Capture the cell that displays the provided text and extract its [x, y] central coordinate. 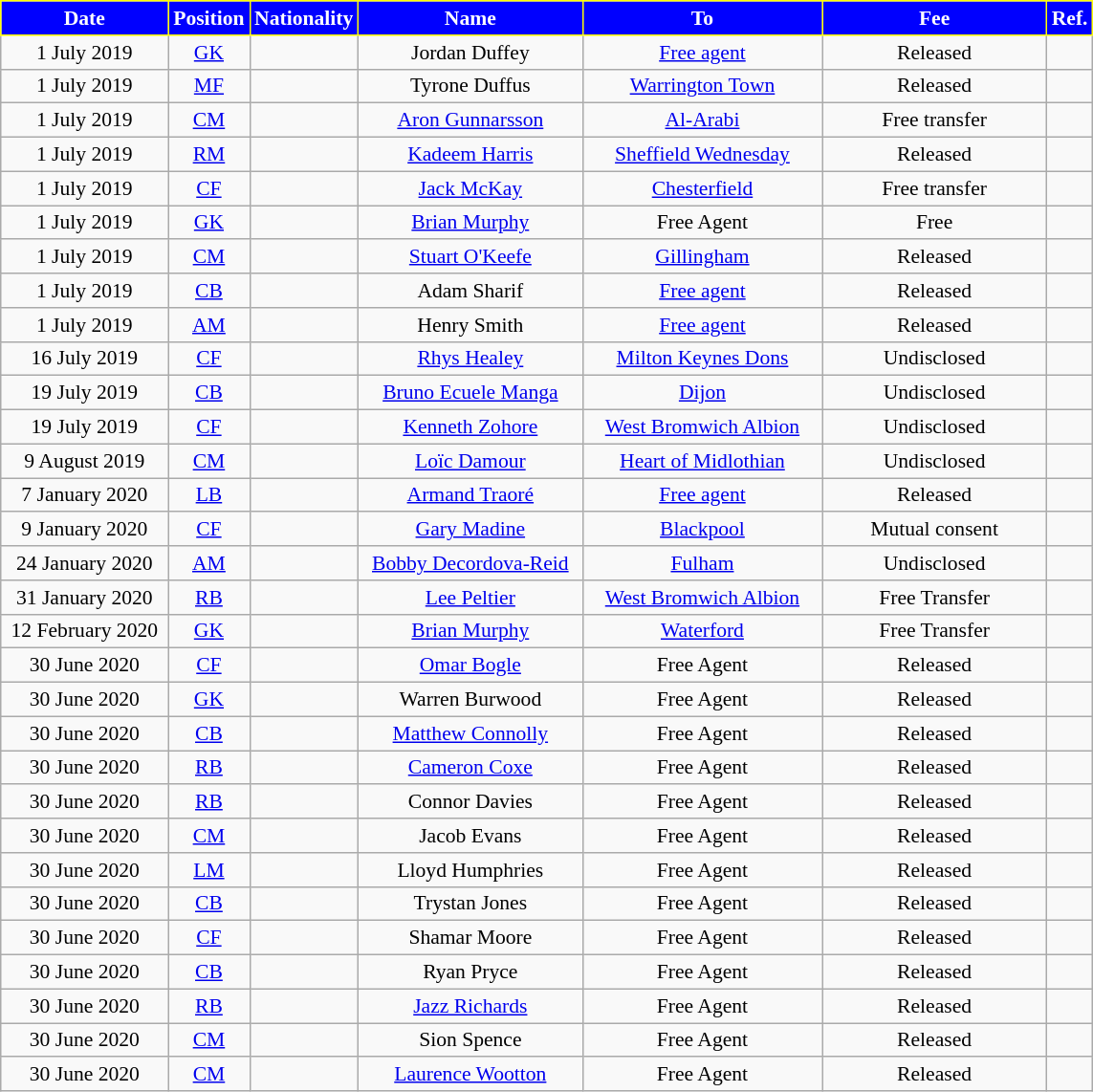
16 July 2019 [84, 359]
Chesterfield [702, 188]
9 August 2019 [84, 461]
Armand Traoré [470, 495]
Mutual consent [935, 530]
Gillingham [702, 257]
Matthew Connolly [470, 733]
Lee Peltier [470, 598]
Stuart O'Keefe [470, 257]
Gary Madine [470, 530]
Position [208, 18]
Waterford [702, 631]
Bobby Decordova-Reid [470, 563]
9 January 2020 [84, 530]
Shamar Moore [470, 938]
Fee [935, 18]
Ryan Pryce [470, 972]
Free [935, 223]
24 January 2020 [84, 563]
Jacob Evans [470, 836]
Dijon [702, 393]
Trystan Jones [470, 904]
Loïc Damour [470, 461]
Name [470, 18]
Sion Spence [470, 1040]
Fulham [702, 563]
Date [84, 18]
Laurence Wootton [470, 1075]
31 January 2020 [84, 598]
Jack McKay [470, 188]
Jazz Richards [470, 1006]
Nationality [304, 18]
7 January 2020 [84, 495]
Omar Bogle [470, 666]
Milton Keynes Dons [702, 359]
LB [208, 495]
RM [208, 155]
Tyrone Duffus [470, 86]
Rhys Healey [470, 359]
Blackpool [702, 530]
Connor Davies [470, 802]
Warrington Town [702, 86]
Sheffield Wednesday [702, 155]
To [702, 18]
Ref. [1070, 18]
Heart of Midlothian [702, 461]
Al-Arabi [702, 120]
Warren Burwood [470, 700]
Henry Smith [470, 325]
Kadeem Harris [470, 155]
Cameron Coxe [470, 768]
Lloyd Humphries [470, 870]
Aron Gunnarsson [470, 120]
LM [208, 870]
Jordan Duffey [470, 53]
MF [208, 86]
Kenneth Zohore [470, 427]
12 February 2020 [84, 631]
Adam Sharif [470, 291]
Bruno Ecuele Manga [470, 393]
